Provide the [X, Y] coordinate of the cell's center where the given text is located.  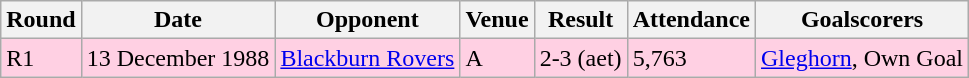
Venue [497, 20]
Attendance [691, 20]
5,763 [691, 58]
Gleghorn, Own Goal [862, 58]
Blackburn Rovers [368, 58]
2-3 (aet) [580, 58]
R1 [41, 58]
Result [580, 20]
Goalscorers [862, 20]
Date [178, 20]
13 December 1988 [178, 58]
A [497, 58]
Round [41, 20]
Opponent [368, 20]
